Return (x, y) of the center of cell containing provided text 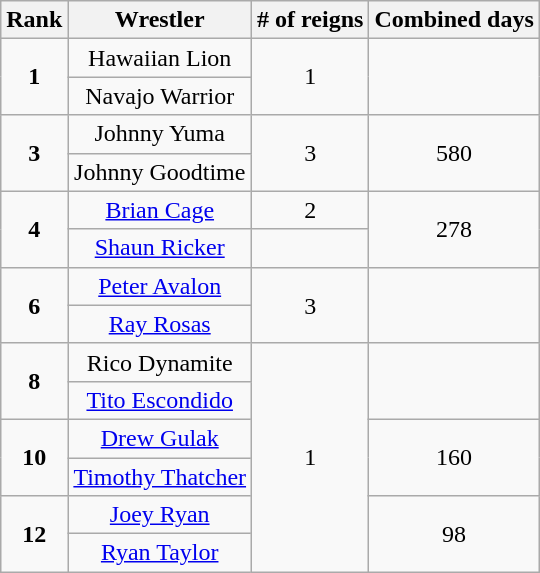
98 (454, 534)
8 (34, 381)
2 (310, 210)
12 (34, 534)
6 (34, 305)
4 (34, 229)
Wrestler (160, 20)
278 (454, 229)
Timothy Thatcher (160, 477)
Ryan Taylor (160, 553)
Hawaiian Lion (160, 58)
580 (454, 153)
Peter Avalon (160, 286)
Ray Rosas (160, 324)
Joey Ryan (160, 515)
Johnny Yuma (160, 134)
Rank (34, 20)
Shaun Ricker (160, 248)
10 (34, 457)
Johnny Goodtime (160, 172)
Combined days (454, 20)
Rico Dynamite (160, 362)
Drew Gulak (160, 438)
# of reigns (310, 20)
Tito Escondido (160, 400)
Navajo Warrior (160, 96)
160 (454, 457)
Brian Cage (160, 210)
